Find where the given text appears and provide that cell's center as (X, Y) coordinate. 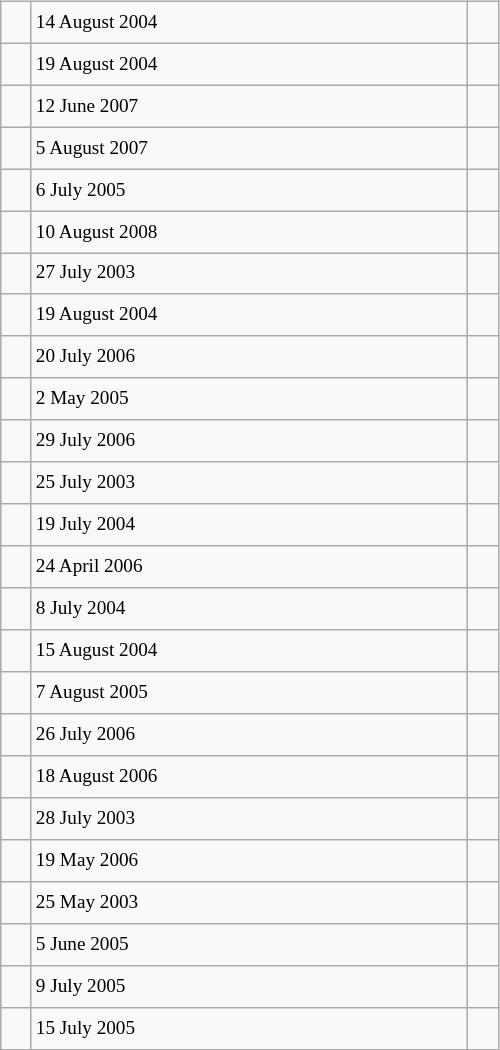
24 April 2006 (250, 567)
6 July 2005 (250, 190)
19 July 2004 (250, 525)
10 August 2008 (250, 232)
20 July 2006 (250, 357)
25 May 2003 (250, 902)
27 July 2003 (250, 274)
18 August 2006 (250, 777)
14 August 2004 (250, 22)
26 July 2006 (250, 735)
25 July 2003 (250, 483)
19 May 2006 (250, 861)
7 August 2005 (250, 693)
8 July 2004 (250, 609)
29 July 2006 (250, 441)
5 August 2007 (250, 148)
12 June 2007 (250, 106)
15 August 2004 (250, 651)
28 July 2003 (250, 819)
5 June 2005 (250, 944)
15 July 2005 (250, 1028)
9 July 2005 (250, 986)
2 May 2005 (250, 399)
